Search for the cell housing the specified text and yield its (X, Y) center coordinate. 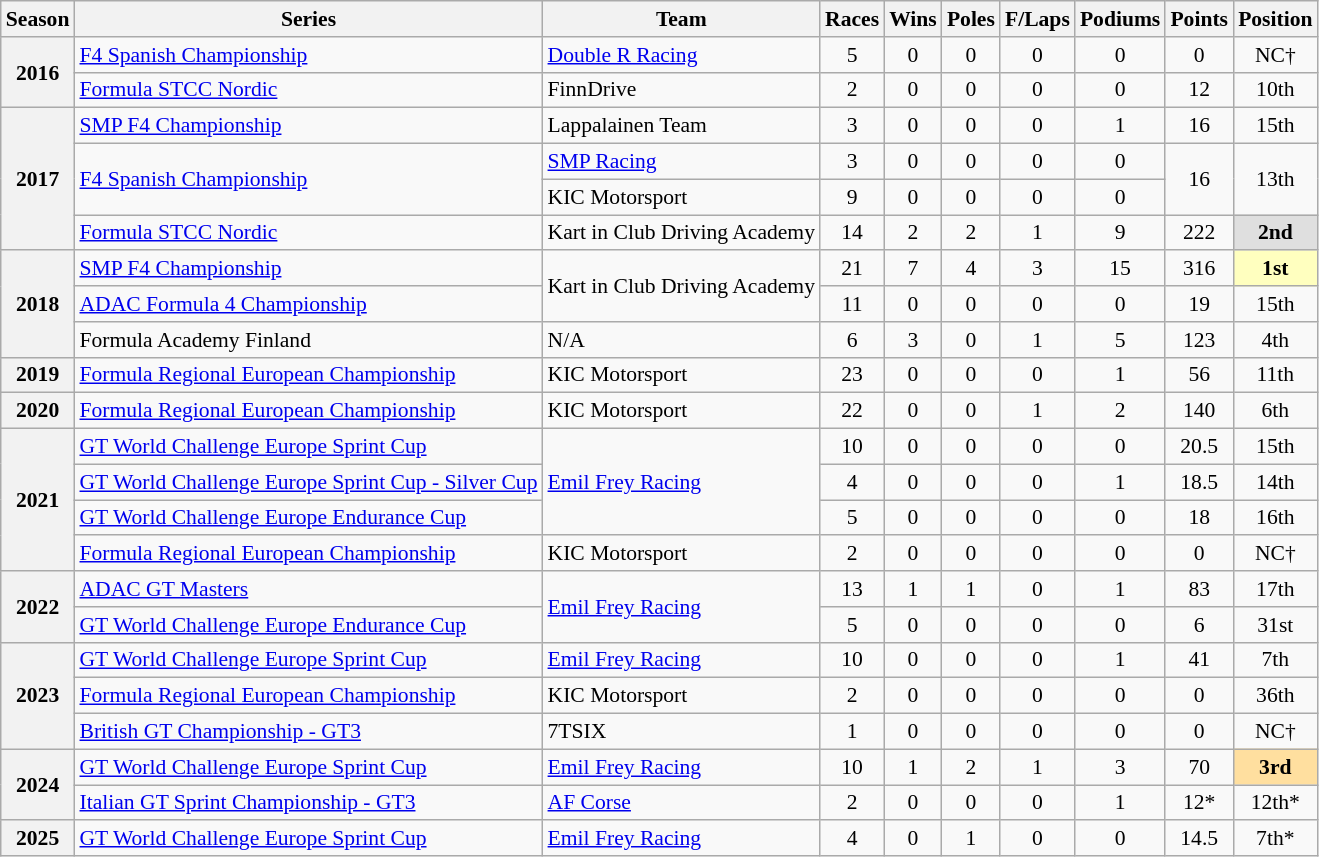
Poles (971, 19)
13th (1275, 180)
17th (1275, 589)
13 (852, 589)
2025 (38, 839)
14.5 (1199, 839)
2017 (38, 179)
23 (852, 375)
N/A (682, 340)
12* (1199, 803)
1st (1275, 269)
70 (1199, 767)
83 (1199, 589)
4th (1275, 340)
22 (852, 411)
12 (1199, 90)
2nd (1275, 233)
FinnDrive (682, 90)
21 (852, 269)
14 (852, 233)
6th (1275, 411)
GT World Challenge Europe Sprint Cup - Silver Cup (308, 482)
SMP Racing (682, 162)
7th* (1275, 839)
19 (1199, 304)
41 (1199, 660)
Italian GT Sprint Championship - GT3 (308, 803)
British GT Championship - GT3 (308, 732)
20.5 (1199, 447)
2016 (38, 72)
ADAC GT Masters (308, 589)
11th (1275, 375)
Team (682, 19)
2024 (38, 784)
14th (1275, 482)
Lappalainen Team (682, 126)
2022 (38, 606)
316 (1199, 269)
18.5 (1199, 482)
3rd (1275, 767)
Position (1275, 19)
AF Corse (682, 803)
Series (308, 19)
18 (1199, 518)
36th (1275, 696)
ADAC Formula 4 Championship (308, 304)
15 (1120, 269)
Double R Racing (682, 55)
31st (1275, 625)
Points (1199, 19)
Podiums (1120, 19)
7TSIX (682, 732)
2023 (38, 696)
10th (1275, 90)
140 (1199, 411)
16th (1275, 518)
Races (852, 19)
2019 (38, 375)
11 (852, 304)
F/Laps (1038, 19)
2021 (38, 500)
56 (1199, 375)
2018 (38, 304)
222 (1199, 233)
12th* (1275, 803)
2020 (38, 411)
Season (38, 19)
Formula Academy Finland (308, 340)
Wins (913, 19)
7 (913, 269)
7th (1275, 660)
123 (1199, 340)
